Provide the (x, y) coordinate of the cell's center where the given text is located.  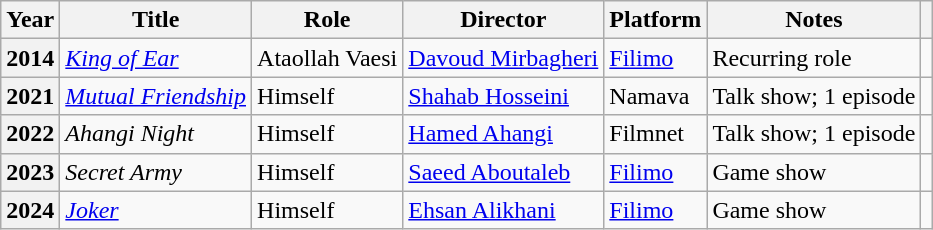
Role (328, 20)
King of Ear (156, 58)
Shahab Hosseini (504, 96)
Filmnet (656, 134)
Saeed Aboutaleb (504, 172)
Ataollah Vaesi (328, 58)
Year (30, 20)
Secret Army (156, 172)
2021 (30, 96)
Hamed Ahangi (504, 134)
Namava (656, 96)
Platform (656, 20)
Mutual Friendship (156, 96)
2022 (30, 134)
Ahangi Night (156, 134)
Director (504, 20)
Recurring role (814, 58)
Davoud Mirbagheri (504, 58)
2023 (30, 172)
Ehsan Alikhani (504, 210)
Joker (156, 210)
Notes (814, 20)
2014 (30, 58)
Title (156, 20)
2024 (30, 210)
